Output the [X, Y] coordinate of the center of the cell containing the given text.  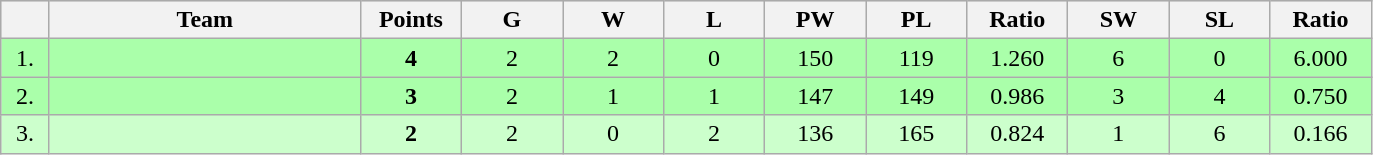
PW [816, 20]
0.986 [1018, 96]
SW [1118, 20]
SL [1220, 20]
G [512, 20]
149 [916, 96]
1.260 [1018, 58]
119 [916, 58]
PL [916, 20]
0.166 [1320, 134]
6.000 [1320, 58]
150 [816, 58]
Team [204, 20]
165 [916, 134]
136 [816, 134]
3. [26, 134]
1. [26, 58]
L [714, 20]
Points [410, 20]
2. [26, 96]
147 [816, 96]
W [612, 20]
0.824 [1018, 134]
0.750 [1320, 96]
